Pinpoint the cell where the given text exists, returning its (X, Y) midpoint coordinate. 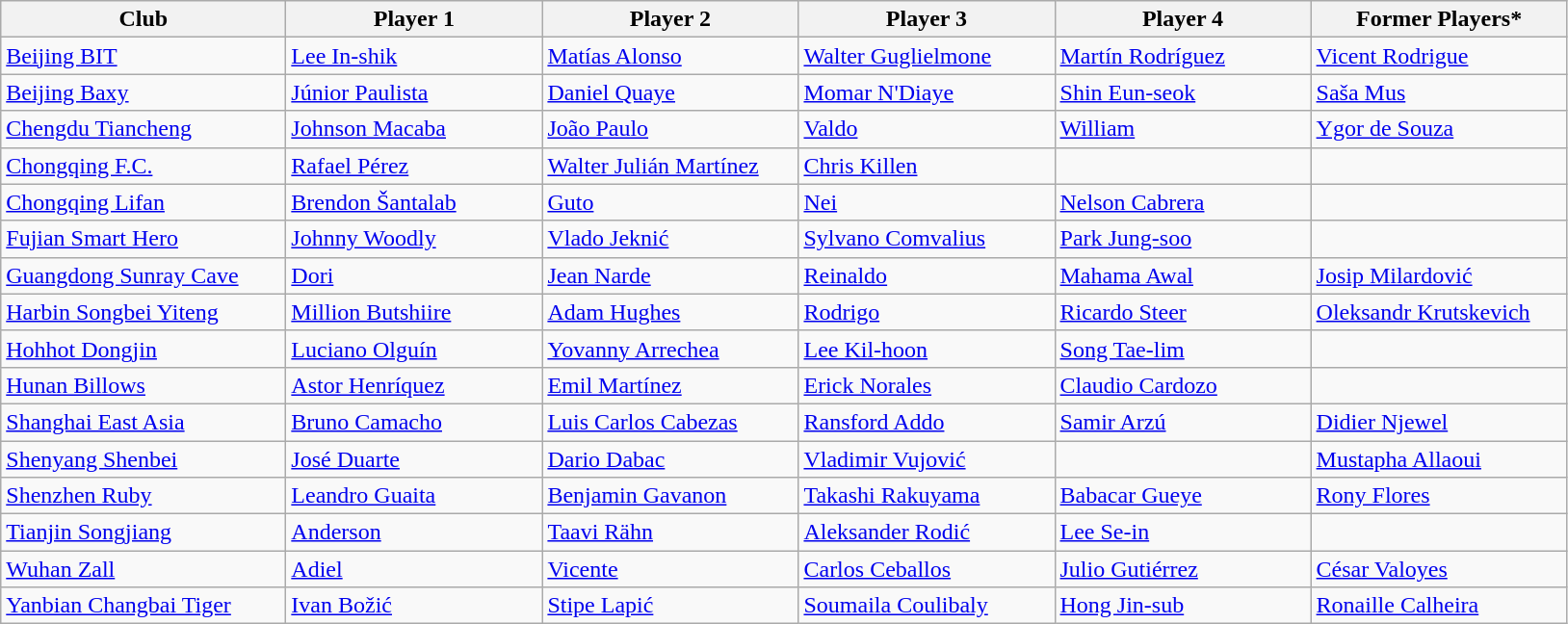
Million Butshiire (414, 312)
Song Tae-lim (1183, 349)
Momar N'Diaye (927, 92)
Shin Eun-seok (1183, 92)
Harbin Songbei Yiteng (144, 312)
Luciano Olguín (414, 349)
Dario Dabac (670, 459)
Hunan Billows (144, 385)
Aleksander Rodić (927, 533)
Brendon Šantalab (414, 202)
Lee Kil-hoon (927, 349)
Park Jung-soo (1183, 239)
Carlos Ceballos (927, 569)
Martín Rodríguez (1183, 56)
Vladimir Vujović (927, 459)
Hohhot Dongjin (144, 349)
Sylvano Comvalius (927, 239)
Jean Narde (670, 275)
Emil Martínez (670, 385)
Adam Hughes (670, 312)
Johnny Woodly (414, 239)
Club (144, 19)
Mustapha Allaoui (1439, 459)
Anderson (414, 533)
Ygor de Souza (1439, 129)
Chris Killen (927, 166)
Yanbian Changbai Tiger (144, 606)
Valdo (927, 129)
Soumaila Coulibaly (927, 606)
Reinaldo (927, 275)
João Paulo (670, 129)
Nei (927, 202)
Takashi Rakuyama (927, 496)
Shenzhen Ruby (144, 496)
Ivan Božić (414, 606)
Ransford Addo (927, 422)
Mahama Awal (1183, 275)
Daniel Quaye (670, 92)
Vicente (670, 569)
Josip Milardović (1439, 275)
Player 2 (670, 19)
César Valoyes (1439, 569)
Júnior Paulista (414, 92)
Player 4 (1183, 19)
Johnson Macaba (414, 129)
Wuhan Zall (144, 569)
Vlado Jeknić (670, 239)
Lee Se-in (1183, 533)
Rodrigo (927, 312)
Nelson Cabrera (1183, 202)
William (1183, 129)
Chongqing Lifan (144, 202)
Beijing BIT (144, 56)
Chongqing F.C. (144, 166)
Astor Henríquez (414, 385)
Bruno Camacho (414, 422)
Chengdu Tiancheng (144, 129)
Dori (414, 275)
Walter Guglielmone (927, 56)
Erick Norales (927, 385)
Adiel (414, 569)
Babacar Gueye (1183, 496)
Guangdong Sunray Cave (144, 275)
Oleksandr Krutskevich (1439, 312)
Yovanny Arrechea (670, 349)
Ricardo Steer (1183, 312)
Player 1 (414, 19)
Matías Alonso (670, 56)
Former Players* (1439, 19)
Beijing Baxy (144, 92)
Leandro Guaita (414, 496)
Lee In-shik (414, 56)
Guto (670, 202)
José Duarte (414, 459)
Samir Arzú (1183, 422)
Ronaille Calheira (1439, 606)
Rony Flores (1439, 496)
Rafael Pérez (414, 166)
Fujian Smart Hero (144, 239)
Taavi Rähn (670, 533)
Vicent Rodrigue (1439, 56)
Didier Njewel (1439, 422)
Tianjin Songjiang (144, 533)
Shenyang Shenbei (144, 459)
Claudio Cardozo (1183, 385)
Julio Gutiérrez (1183, 569)
Player 3 (927, 19)
Luis Carlos Cabezas (670, 422)
Benjamin Gavanon (670, 496)
Stipe Lapić (670, 606)
Saša Mus (1439, 92)
Walter Julián Martínez (670, 166)
Hong Jin-sub (1183, 606)
Shanghai East Asia (144, 422)
